Scan for the cell matching the given text and deliver its [X, Y] coordinate at center. 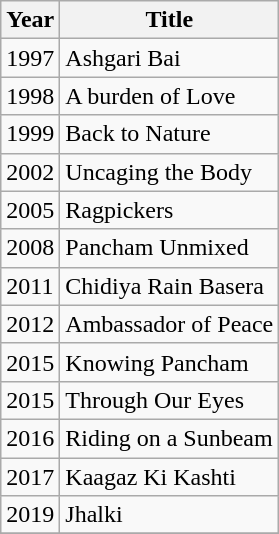
Uncaging the Body [170, 172]
Year [30, 20]
Chidiya Rain Basera [170, 286]
2008 [30, 248]
2002 [30, 172]
1998 [30, 96]
Ambassador of Peace [170, 324]
Title [170, 20]
2012 [30, 324]
2005 [30, 210]
Ragpickers [170, 210]
Knowing Pancham [170, 362]
1999 [30, 134]
2011 [30, 286]
1997 [30, 58]
Jhalki [170, 515]
2019 [30, 515]
2017 [30, 477]
Ashgari Bai [170, 58]
Back to Nature [170, 134]
Riding on a Sunbeam [170, 438]
2016 [30, 438]
Kaagaz Ki Kashti [170, 477]
Through Our Eyes [170, 400]
A burden of Love [170, 96]
Pancham Unmixed [170, 248]
